Pinpoint the cell where the given text exists, returning its (x, y) midpoint coordinate. 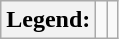
Legend: (48, 20)
